Return the (x, y) coordinate for the center point of the cell that contains the specified text.  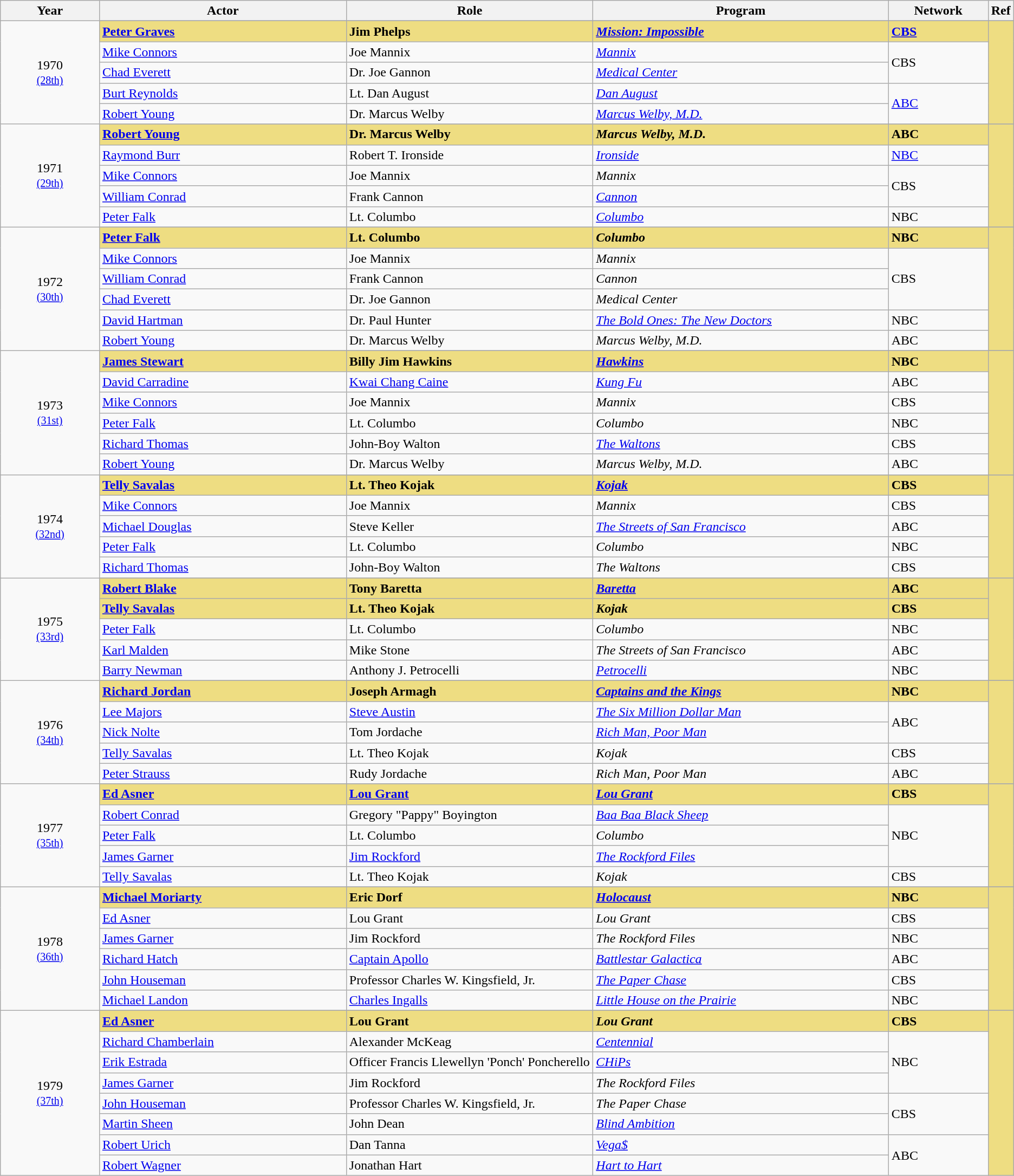
Peter Strauss (223, 774)
Dan Tanna (470, 1145)
Robert Blake (223, 588)
Tony Baretta (470, 588)
1972 (30th) (50, 289)
Battlestar Galactica (741, 959)
1973 (31st) (50, 413)
The Bold Ones: The New Doctors (741, 320)
Michael Moriarty (223, 897)
Centennial (741, 1042)
Barry Newman (223, 671)
Erik Estrada (223, 1062)
Charles Ingalls (470, 1000)
Anthony J. Petrocelli (470, 671)
Michael Landon (223, 1000)
Captain Apollo (470, 959)
Kwai Chang Caine (470, 382)
Nick Nolte (223, 732)
Hart to Hart (741, 1165)
1975 (33rd) (50, 629)
Richard Jordan (223, 691)
Year (50, 11)
James Stewart (223, 361)
Baretta (741, 588)
John Dean (470, 1124)
Richard Hatch (223, 959)
Eric Dorf (470, 897)
The Six Million Dollar Man (741, 712)
Program (741, 11)
Mike Stone (470, 650)
Burt Reynolds (223, 93)
Alexander McKeag (470, 1042)
Robert Conrad (223, 815)
Vega$ (741, 1145)
Jonathan Hart (470, 1165)
Lt. Dan August (470, 93)
Robert T. Ironside (470, 155)
1978 (36th) (50, 948)
Michael Douglas (223, 526)
Gregory "Pappy" Boyington (470, 815)
Blind Ambition (741, 1124)
Martin Sheen (223, 1124)
Richard Chamberlain (223, 1042)
1970 (28th) (50, 73)
Ironside (741, 155)
David Hartman (223, 320)
Officer Francis Llewellyn 'Ponch' Poncherello (470, 1062)
Jim Phelps (470, 31)
Steve Keller (470, 526)
Captains and the Kings (741, 691)
Kung Fu (741, 382)
Peter Graves (223, 31)
Mission: Impossible (741, 31)
1971 (29th) (50, 176)
Tom Jordache (470, 732)
Dan August (741, 93)
Steve Austin (470, 712)
Network (938, 11)
Petrocelli (741, 671)
Karl Malden (223, 650)
Rudy Jordache (470, 774)
1979 (37th) (50, 1093)
Joseph Armagh (470, 691)
Lee Majors (223, 712)
1974 (32nd) (50, 526)
Baa Baa Black Sheep (741, 815)
David Carradine (223, 382)
Holocaust (741, 897)
Role (470, 11)
Ref (1001, 11)
1976 (34th) (50, 732)
Billy Jim Hawkins (470, 361)
Robert Urich (223, 1145)
CHiPs (741, 1062)
Actor (223, 11)
1977 (35th) (50, 835)
Dr. Paul Hunter (470, 320)
Robert Wagner (223, 1165)
Raymond Burr (223, 155)
Little House on the Prairie (741, 1000)
Hawkins (741, 361)
